Return (X, Y) of the center of cell containing provided text 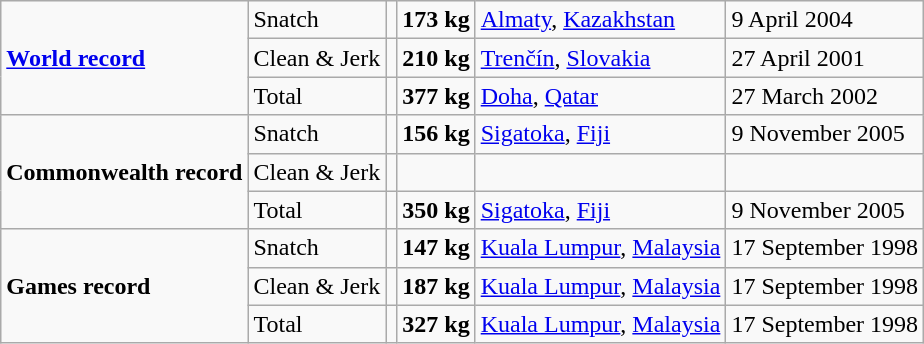
147 kg (436, 248)
Doha, Qatar (600, 96)
9 April 2004 (825, 20)
173 kg (436, 20)
377 kg (436, 96)
187 kg (436, 286)
Trenčín, Slovakia (600, 58)
350 kg (436, 210)
327 kg (436, 324)
156 kg (436, 134)
27 April 2001 (825, 58)
27 March 2002 (825, 96)
Almaty, Kazakhstan (600, 20)
Commonwealth record (124, 172)
Games record (124, 286)
World record (124, 58)
210 kg (436, 58)
